Search for the cell housing the specified text and yield its (x, y) center coordinate. 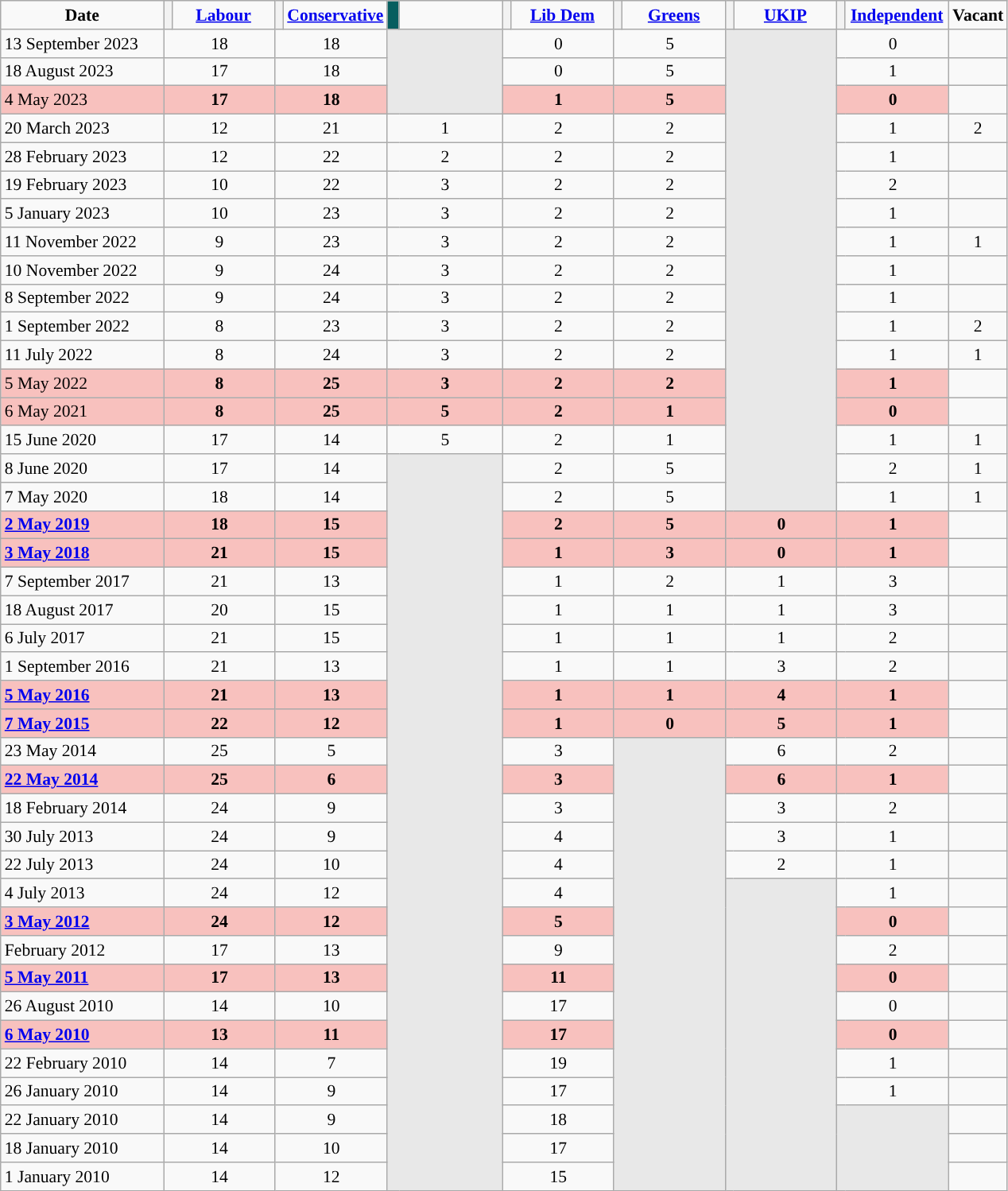
8 June 2020 (83, 468)
22 January 2010 (83, 1120)
26 January 2010 (83, 1092)
18 January 2010 (83, 1148)
Vacant (978, 15)
5 May 2011 (83, 978)
2 May 2019 (83, 525)
7 September 2017 (83, 582)
Date (83, 15)
5 January 2023 (83, 214)
3 May 2012 (83, 921)
1 September 2022 (83, 327)
6 May 2021 (83, 412)
6 July 2017 (83, 638)
4 July 2013 (83, 894)
20 (219, 610)
5 May 2016 (83, 695)
Labour (223, 15)
30 July 2013 (83, 836)
8 September 2022 (83, 298)
26 August 2010 (83, 1007)
4 May 2023 (83, 100)
28 February 2023 (83, 157)
18 August 2023 (83, 72)
1 September 2016 (83, 667)
6 May 2010 (83, 1035)
11 November 2022 (83, 242)
7 (331, 1063)
Conservative (335, 15)
18 August 2017 (83, 610)
18 February 2014 (83, 809)
5 May 2022 (83, 383)
13 September 2023 (83, 44)
February 2012 (83, 950)
22 May 2014 (83, 780)
19 February 2023 (83, 185)
20 March 2023 (83, 129)
10 November 2022 (83, 270)
1 January 2010 (83, 1177)
3 May 2018 (83, 553)
19 (558, 1063)
15 June 2020 (83, 440)
Greens (674, 15)
22 February 2010 (83, 1063)
UKIP (785, 15)
7 May 2020 (83, 497)
Lib Dem (562, 15)
Independent (897, 15)
7 May 2015 (83, 724)
23 May 2014 (83, 751)
11 July 2022 (83, 355)
22 July 2013 (83, 865)
